Locate the cell with the specified text and output its (X, Y) center coordinate. 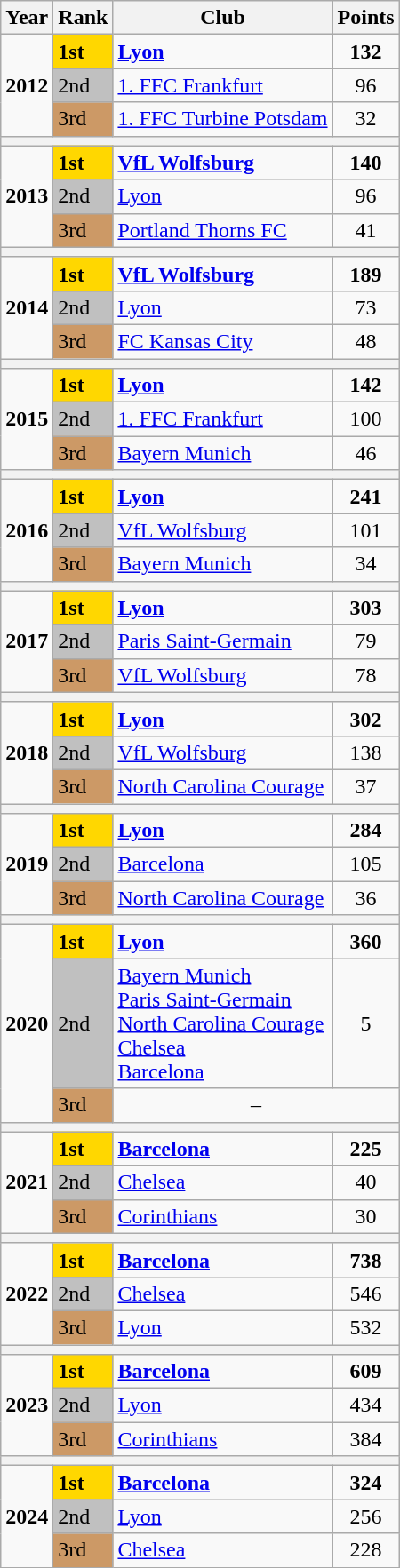
2023 (27, 1405)
434 (366, 1405)
Year (27, 18)
2013 (27, 196)
– (256, 1105)
Points (366, 18)
2020 (27, 1023)
2019 (27, 864)
79 (366, 641)
2012 (27, 85)
360 (366, 942)
FC Kansas City (222, 341)
37 (366, 786)
256 (366, 1516)
303 (366, 608)
34 (366, 564)
546 (366, 1293)
Bayern Munich Paris Saint-Germain North Carolina Courage Chelsea Barcelona (222, 1023)
2017 (27, 641)
46 (366, 453)
2021 (27, 1182)
384 (366, 1439)
189 (366, 274)
105 (366, 864)
36 (366, 898)
78 (366, 675)
2016 (27, 530)
738 (366, 1260)
228 (366, 1550)
5 (366, 1023)
41 (366, 230)
132 (366, 52)
30 (366, 1216)
101 (366, 530)
2024 (27, 1516)
Paris Saint-Germain (222, 641)
2015 (27, 419)
140 (366, 163)
138 (366, 752)
142 (366, 386)
40 (366, 1182)
225 (366, 1149)
241 (366, 497)
302 (366, 719)
2022 (27, 1293)
Portland Thorns FC (222, 230)
48 (366, 341)
Rank (84, 18)
1. FFC Turbine Potsdam (222, 119)
609 (366, 1372)
2018 (27, 752)
324 (366, 1483)
532 (366, 1327)
73 (366, 307)
2014 (27, 307)
100 (366, 419)
32 (366, 119)
284 (366, 831)
Club (222, 18)
